Return the [x, y] coordinate for the center point of the cell that contains the specified text.  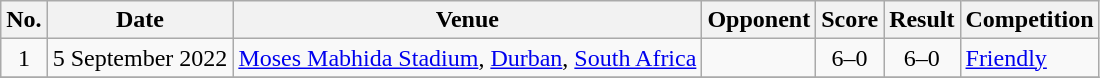
Competition [1030, 20]
5 September 2022 [140, 58]
Friendly [1030, 58]
Score [850, 20]
Date [140, 20]
1 [24, 58]
Opponent [759, 20]
No. [24, 20]
Result [922, 20]
Venue [468, 20]
Moses Mabhida Stadium, Durban, South Africa [468, 58]
